Return the (x, y) coordinate for the center point of the cell that contains the specified text.  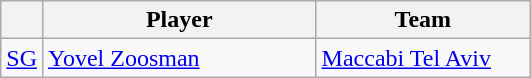
Maccabi Tel Aviv (423, 58)
SG (22, 58)
Yovel Zoosman (179, 58)
Player (179, 20)
Team (423, 20)
